Find where the given text appears and provide that cell's center as [X, Y] coordinate. 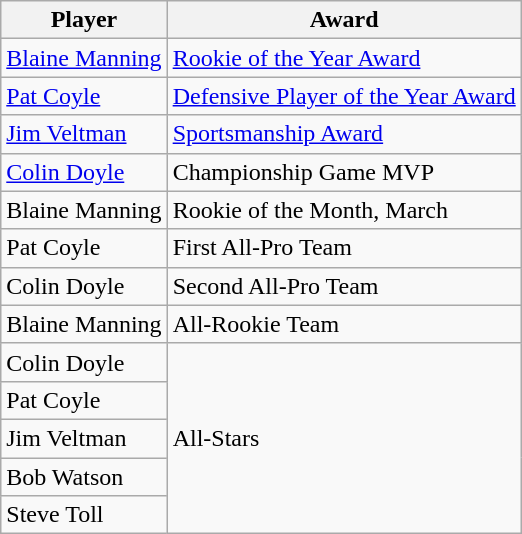
Steve Toll [84, 515]
Award [344, 20]
Player [84, 20]
Second All-Pro Team [344, 286]
Sportsmanship Award [344, 134]
Championship Game MVP [344, 172]
Rookie of the Month, March [344, 210]
Bob Watson [84, 477]
First All-Pro Team [344, 248]
All-Stars [344, 438]
Rookie of the Year Award [344, 58]
All-Rookie Team [344, 324]
Defensive Player of the Year Award [344, 96]
